From the cell containing the given text, extract its center point as [x, y] coordinate. 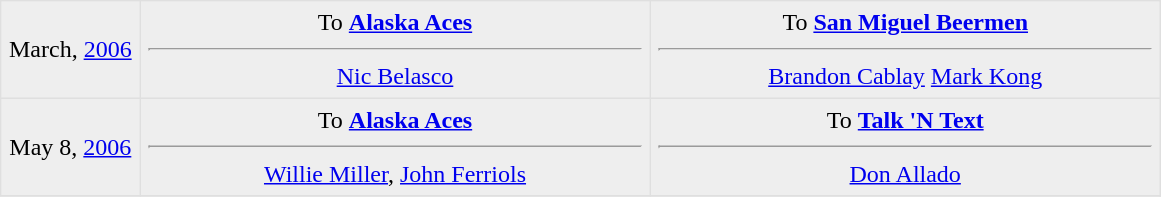
To Alaska AcesWillie Miller, John Ferriols [395, 147]
To Alaska AcesNic Belasco [395, 50]
March, 2006 [70, 50]
To San Miguel BeermenBrandon Cablay Mark Kong [905, 50]
To Talk 'N TextDon Allado [905, 147]
May 8, 2006 [70, 147]
